Return the [x, y] coordinate for the center point of the cell that contains the specified text.  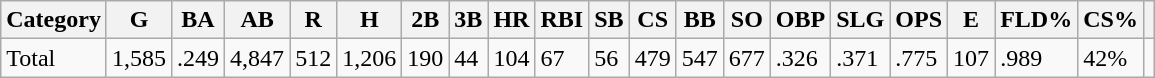
42% [1111, 58]
SB [609, 20]
1,585 [138, 58]
.989 [1036, 58]
CS [652, 20]
.371 [860, 58]
G [138, 20]
SO [746, 20]
44 [468, 58]
Total [54, 58]
547 [700, 58]
512 [314, 58]
HR [512, 20]
CS% [1111, 20]
RBI [562, 20]
H [370, 20]
4,847 [258, 58]
67 [562, 58]
479 [652, 58]
.775 [919, 58]
FLD% [1036, 20]
OBP [800, 20]
2B [426, 20]
104 [512, 58]
107 [972, 58]
.249 [198, 58]
Category [54, 20]
56 [609, 58]
677 [746, 58]
.326 [800, 58]
BB [700, 20]
AB [258, 20]
SLG [860, 20]
190 [426, 58]
BA [198, 20]
1,206 [370, 58]
E [972, 20]
3B [468, 20]
OPS [919, 20]
R [314, 20]
